Provide the [x, y] coordinate of the cell's center where the given text is located.  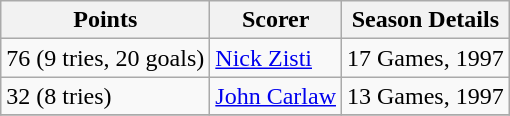
Nick Zisti [276, 58]
17 Games, 1997 [426, 58]
Season Details [426, 20]
Scorer [276, 20]
John Carlaw [276, 96]
32 (8 tries) [106, 96]
Points [106, 20]
13 Games, 1997 [426, 96]
76 (9 tries, 20 goals) [106, 58]
